Scan for the cell matching the given text and deliver its (x, y) coordinate at center. 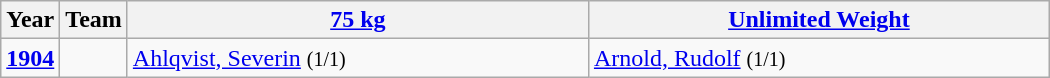
Year (30, 20)
Ahlqvist, Severin (1/1) (358, 58)
Arnold, Rudolf (1/1) (818, 58)
Unlimited Weight (818, 20)
Team (94, 20)
1904 (30, 58)
75 kg (358, 20)
